Extract the [X, Y] coordinate from the center of the cell holding the provided text.  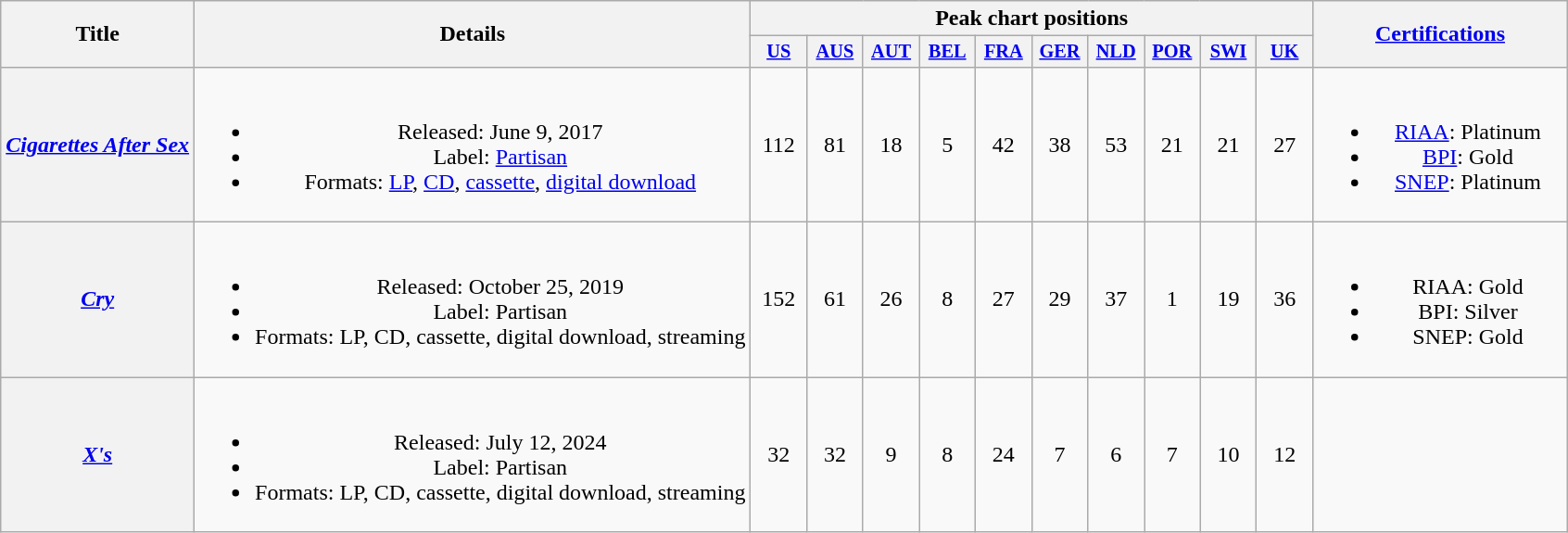
81 [836, 145]
26 [891, 300]
GER [1060, 52]
Cigarettes After Sex [98, 145]
6 [1116, 454]
36 [1284, 300]
Title [98, 34]
UK [1284, 52]
Released: July 12, 2024Label: PartisanFormats: LP, CD, cassette, digital download, streaming [473, 454]
AUT [891, 52]
61 [836, 300]
SWI [1229, 52]
152 [778, 300]
5 [947, 145]
24 [1005, 454]
X's [98, 454]
FRA [1005, 52]
12 [1284, 454]
18 [891, 145]
US [778, 52]
NLD [1116, 52]
29 [1060, 300]
42 [1005, 145]
RIAA: PlatinumBPI: GoldSNEP: Platinum [1440, 145]
19 [1229, 300]
9 [891, 454]
38 [1060, 145]
POR [1171, 52]
Peak chart positions [1032, 19]
112 [778, 145]
10 [1229, 454]
Details [473, 34]
RIAA: GoldBPI: SilverSNEP: Gold [1440, 300]
Certifications [1440, 34]
BEL [947, 52]
37 [1116, 300]
1 [1171, 300]
Released: June 9, 2017Label: PartisanFormats: LP, CD, cassette, digital download [473, 145]
Cry [98, 300]
AUS [836, 52]
53 [1116, 145]
Released: October 25, 2019Label: PartisanFormats: LP, CD, cassette, digital download, streaming [473, 300]
